Identify which cell holds the provided text, then report its (X, Y) central coordinate. 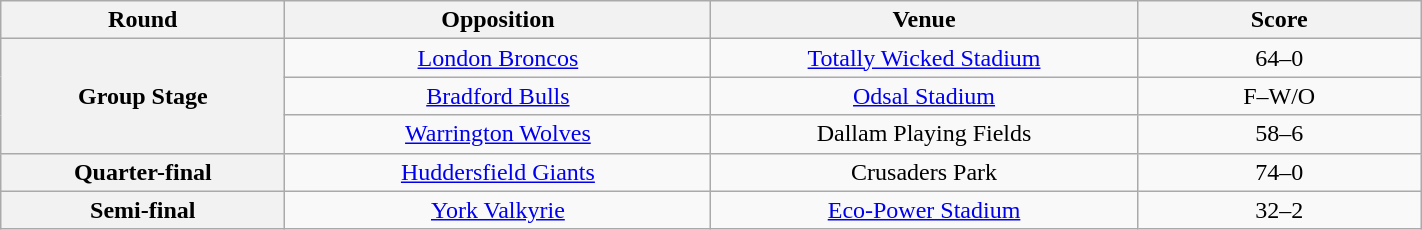
Warrington Wolves (498, 134)
London Broncos (498, 58)
58–6 (1279, 134)
Group Stage (143, 96)
Opposition (498, 20)
F–W/O (1279, 96)
Dallam Playing Fields (924, 134)
Venue (924, 20)
32–2 (1279, 210)
Bradford Bulls (498, 96)
Huddersfield Giants (498, 172)
Semi-final (143, 210)
64–0 (1279, 58)
Round (143, 20)
Crusaders Park (924, 172)
Score (1279, 20)
Quarter-final (143, 172)
Odsal Stadium (924, 96)
Eco-Power Stadium (924, 210)
74–0 (1279, 172)
York Valkyrie (498, 210)
Totally Wicked Stadium (924, 58)
